Return the (x, y) coordinate for the center point of the cell that contains the specified text.  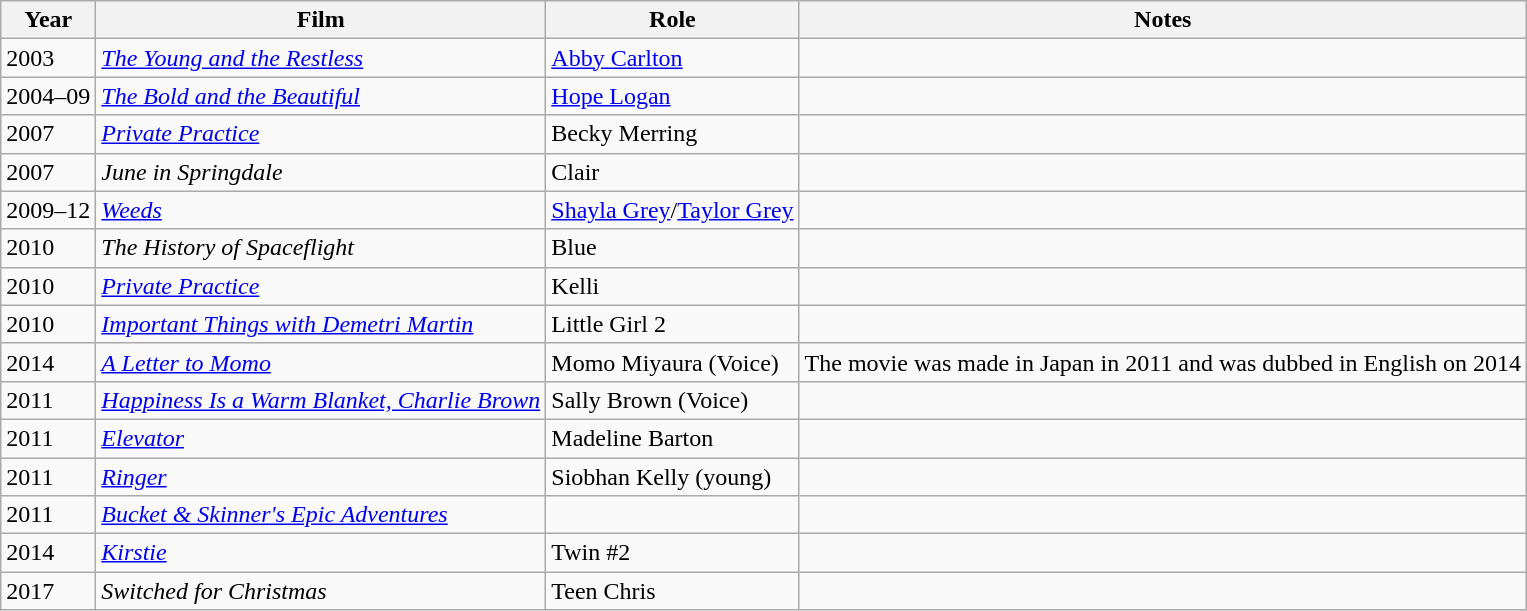
Year (48, 20)
Momo Miyaura (Voice) (672, 362)
Madeline Barton (672, 438)
Important Things with Demetri Martin (321, 324)
Twin #2 (672, 553)
Abby Carlton (672, 58)
Weeds (321, 210)
2009–12 (48, 210)
Blue (672, 248)
Happiness Is a Warm Blanket, Charlie Brown (321, 400)
A Letter to Momo (321, 362)
Role (672, 20)
Hope Logan (672, 96)
Sally Brown (Voice) (672, 400)
2003 (48, 58)
Elevator (321, 438)
Clair (672, 172)
Switched for Christmas (321, 591)
Film (321, 20)
Shayla Grey/Taylor Grey (672, 210)
Teen Chris (672, 591)
Kirstie (321, 553)
Kelli (672, 286)
The Young and the Restless (321, 58)
The History of Spaceflight (321, 248)
The movie was made in Japan in 2011 and was dubbed in English on 2014 (1162, 362)
Siobhan Kelly (young) (672, 477)
June in Springdale (321, 172)
2017 (48, 591)
Notes (1162, 20)
Little Girl 2 (672, 324)
Becky Merring (672, 134)
Ringer (321, 477)
Bucket & Skinner's Epic Adventures (321, 515)
2004–09 (48, 96)
The Bold and the Beautiful (321, 96)
